Extract the (x, y) coordinate from the center of the cell holding the provided text.  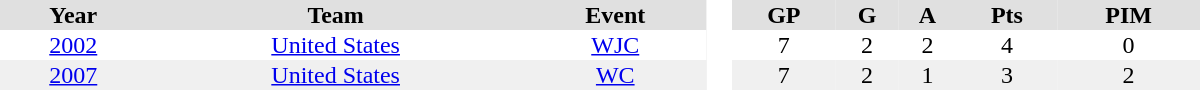
1 (927, 75)
2002 (74, 45)
PIM (1128, 15)
0 (1128, 45)
Pts (1008, 15)
Team (336, 15)
Event (616, 15)
A (927, 15)
G (867, 15)
4 (1008, 45)
3 (1008, 75)
WJC (616, 45)
Year (74, 15)
WC (616, 75)
2007 (74, 75)
GP (784, 15)
